Identify which cell holds the provided text, then report its (X, Y) central coordinate. 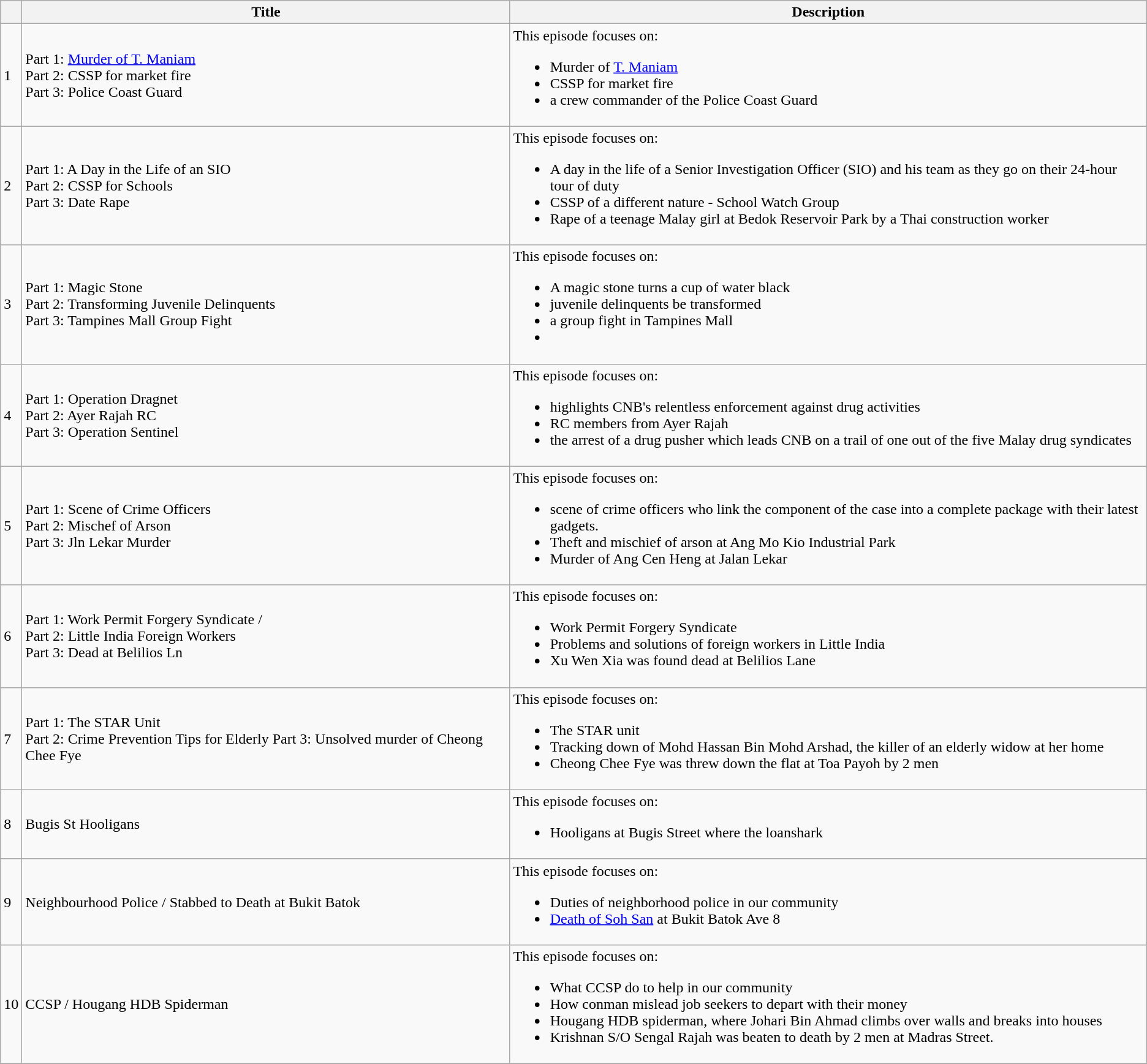
Part 1: A Day in the Life of an SIOPart 2: CSSP for SchoolsPart 3: Date Rape (266, 186)
This episode focuses on:Hooligans at Bugis Street where the loanshark (828, 824)
9 (11, 902)
3 (11, 304)
6 (11, 636)
Part 1: Work Permit Forgery Syndicate / Part 2: Little India Foreign WorkersPart 3: Dead at Belilios Ln (266, 636)
2 (11, 186)
Part 1: The STAR UnitPart 2: Crime Prevention Tips for Elderly Part 3: Unsolved murder of Cheong Chee Fye (266, 739)
CCSP / Hougang HDB Spiderman (266, 1004)
Part 1: Murder of T. Maniam Part 2: CSSP for market firePart 3: Police Coast Guard (266, 75)
4 (11, 415)
This episode focuses on:A magic stone turns a cup of water blackjuvenile delinquents be transformeda group fight in Tampines Mall (828, 304)
Bugis St Hooligans (266, 824)
This episode focuses on:Murder of T. ManiamCSSP for market firea crew commander of the Police Coast Guard (828, 75)
8 (11, 824)
10 (11, 1004)
This episode focuses on:Duties of neighborhood police in our communityDeath of Soh San at Bukit Batok Ave 8 (828, 902)
1 (11, 75)
Part 1: Operation DragnetPart 2: Ayer Rajah RCPart 3: Operation Sentinel (266, 415)
Neighbourhood Police / Stabbed to Death at Bukit Batok (266, 902)
7 (11, 739)
Part 1: Scene of Crime Officers Part 2: Mischef of ArsonPart 3: Jln Lekar Murder (266, 526)
Part 1: Magic Stone Part 2: Transforming Juvenile DelinquentsPart 3: Tampines Mall Group Fight (266, 304)
Title (266, 12)
5 (11, 526)
Description (828, 12)
